Output the (x, y) coordinate of the center of the cell containing the given text.  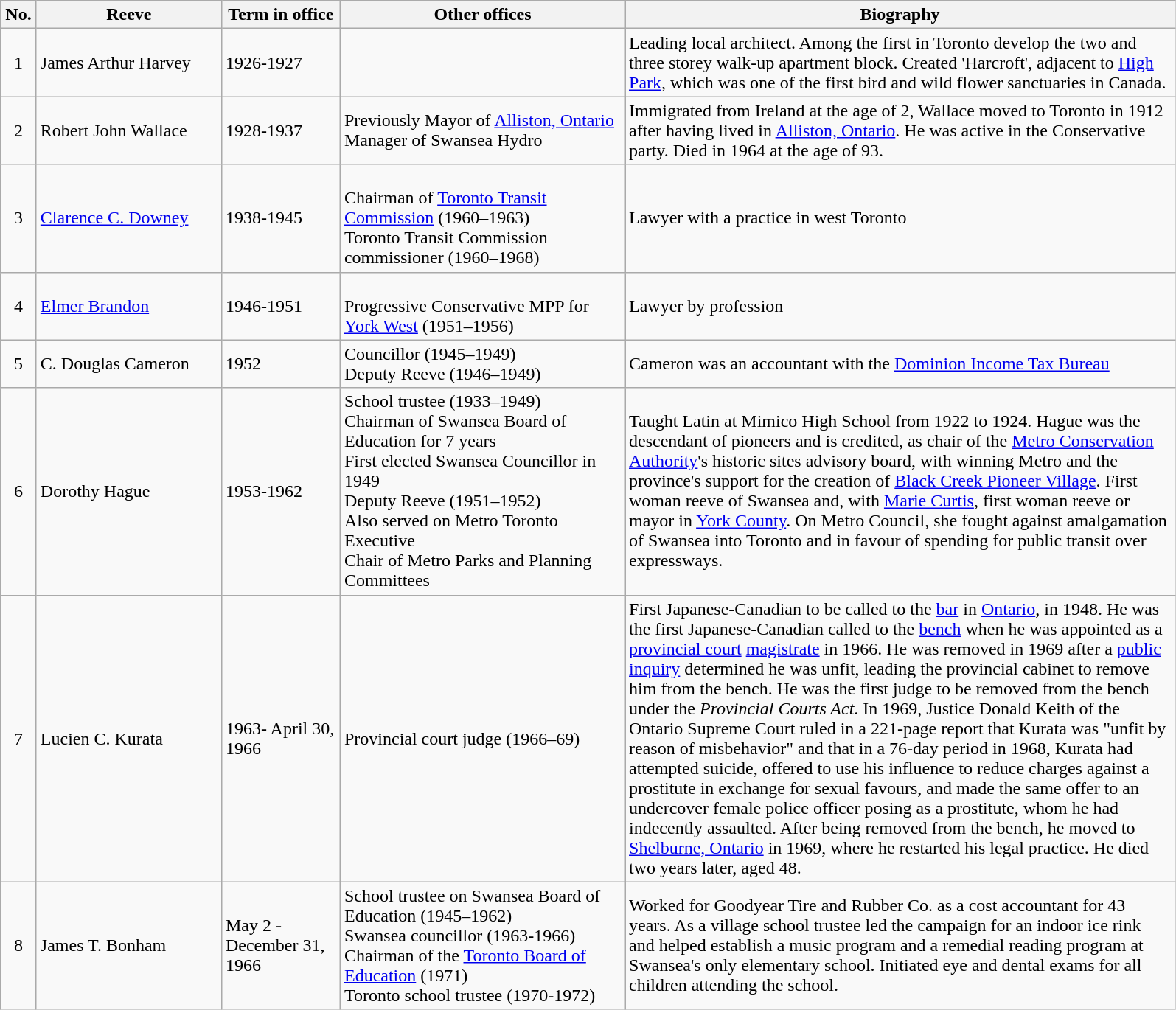
3 (19, 218)
James Arthur Harvey (128, 63)
6 (19, 491)
Chairman of Toronto Transit Commission (1960–1963)Toronto Transit Commission commissioner (1960–1968) (482, 218)
Previously Mayor of Alliston, OntarioManager of Swansea Hydro (482, 130)
Reeve (128, 15)
Lawyer with a practice in west Toronto (900, 218)
Lawyer by profession (900, 306)
C. Douglas Cameron (128, 364)
James T. Bonham (128, 945)
Other offices (482, 15)
Lucien C. Kurata (128, 739)
Robert John Wallace (128, 130)
1 (19, 63)
1928-1937 (280, 130)
1952 (280, 364)
2 (19, 130)
Clarence C. Downey (128, 218)
Elmer Brandon (128, 306)
Cameron was an accountant with the Dominion Income Tax Bureau (900, 364)
Term in office (280, 15)
Provincial court judge (1966–69) (482, 739)
8 (19, 945)
1946-1951 (280, 306)
7 (19, 739)
1963- April 30, 1966 (280, 739)
Councillor (1945–1949)Deputy Reeve (1946–1949) (482, 364)
1938-1945 (280, 218)
4 (19, 306)
Progressive Conservative MPP for York West (1951–1956) (482, 306)
Biography (900, 15)
Dorothy Hague (128, 491)
5 (19, 364)
No. (19, 15)
1926-1927 (280, 63)
1953-1962 (280, 491)
May 2 - December 31, 1966 (280, 945)
